From the cell containing the given text, extract its center point as (x, y) coordinate. 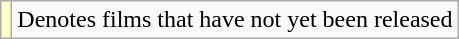
Denotes films that have not yet been released (235, 20)
